Find where the given text appears and provide that cell's center as [X, Y] coordinate. 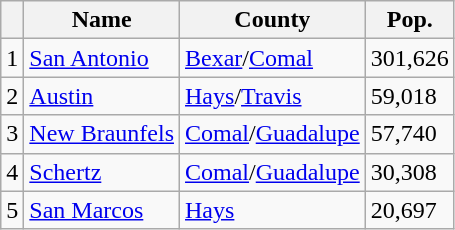
1 [12, 58]
Hays/Travis [273, 96]
30,308 [410, 172]
New Braunfels [102, 134]
4 [12, 172]
Hays [273, 210]
San Antonio [102, 58]
Pop. [410, 20]
2 [12, 96]
Austin [102, 96]
5 [12, 210]
57,740 [410, 134]
Name [102, 20]
59,018 [410, 96]
301,626 [410, 58]
Bexar/Comal [273, 58]
San Marcos [102, 210]
County [273, 20]
20,697 [410, 210]
3 [12, 134]
Schertz [102, 172]
